Scan for the cell matching the given text and deliver its [x, y] coordinate at center. 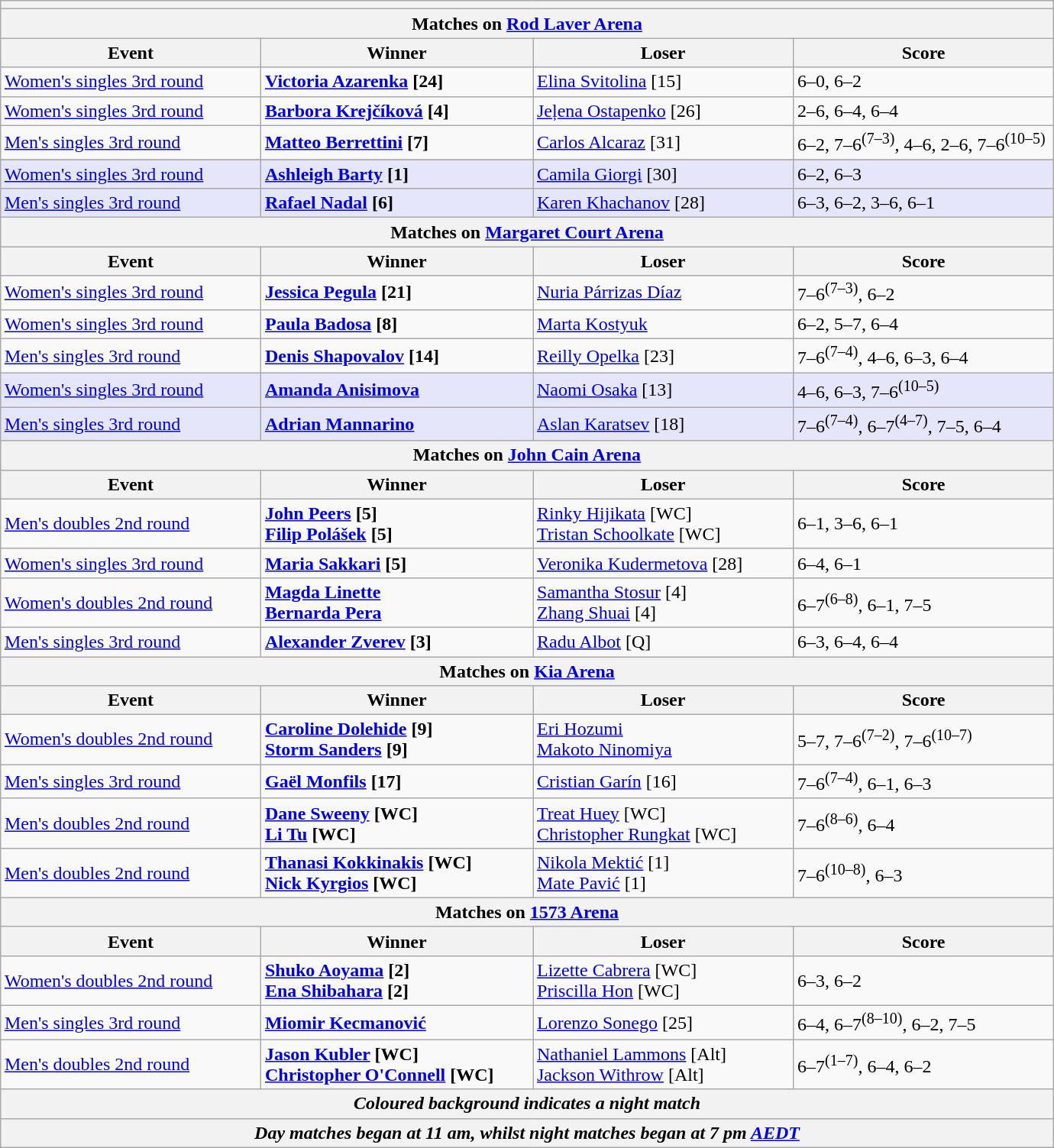
Paula Badosa [8] [396, 324]
Camila Giorgi [30] [663, 174]
Jessica Pegula [21] [396, 293]
7–6(7–4), 4–6, 6–3, 6–4 [924, 356]
Nuria Párrizas Díaz [663, 293]
Aslan Karatsev [18] [663, 425]
Caroline Dolehide [9] Storm Sanders [9] [396, 739]
Dane Sweeny [WC] Li Tu [WC] [396, 823]
Denis Shapovalov [14] [396, 356]
Radu Albot [Q] [663, 642]
Reilly Opelka [23] [663, 356]
Cristian Garín [16] [663, 782]
6–2, 6–3 [924, 174]
Lizette Cabrera [WC] Priscilla Hon [WC] [663, 981]
Barbora Krejčíková [4] [396, 111]
Nathaniel Lammons [Alt] Jackson Withrow [Alt] [663, 1065]
Adrian Mannarino [396, 425]
Matteo Berrettini [7] [396, 142]
Miomir Kecmanović [396, 1023]
Nikola Mektić [1] Mate Pavić [1] [663, 872]
Elina Svitolina [15] [663, 82]
Matches on 1573 Arena [527, 912]
7–6(8–6), 6–4 [924, 823]
5–7, 7–6(7–2), 7–6(10–7) [924, 739]
6–7(6–8), 6–1, 7–5 [924, 602]
7–6(7–4), 6–7(4–7), 7–5, 6–4 [924, 425]
7–6(7–3), 6–2 [924, 293]
Jeļena Ostapenko [26] [663, 111]
Lorenzo Sonego [25] [663, 1023]
Matches on Rod Laver Arena [527, 24]
Eri Hozumi Makoto Ninomiya [663, 739]
John Peers [5] Filip Polášek [5] [396, 524]
Maria Sakkari [5] [396, 563]
2–6, 6–4, 6–4 [924, 111]
6–3, 6–4, 6–4 [924, 642]
Carlos Alcaraz [31] [663, 142]
6–2, 7–6(7–3), 4–6, 2–6, 7–6(10–5) [924, 142]
Amanda Anisimova [396, 390]
Coloured background indicates a night match [527, 1104]
Veronika Kudermetova [28] [663, 563]
Day matches began at 11 am, whilst night matches began at 7 pm AEDT [527, 1133]
7–6(10–8), 6–3 [924, 872]
Matches on Kia Arena [527, 671]
4–6, 6–3, 7–6(10–5) [924, 390]
Naomi Osaka [13] [663, 390]
Karen Khachanov [28] [663, 203]
Marta Kostyuk [663, 324]
Gaël Monfils [17] [396, 782]
Treat Huey [WC] Christopher Rungkat [WC] [663, 823]
6–3, 6–2 [924, 981]
6–1, 3–6, 6–1 [924, 524]
7–6(7–4), 6–1, 6–3 [924, 782]
Magda Linette Bernarda Pera [396, 602]
Victoria Azarenka [24] [396, 82]
Matches on John Cain Arena [527, 455]
6–3, 6–2, 3–6, 6–1 [924, 203]
6–0, 6–2 [924, 82]
Thanasi Kokkinakis [WC] Nick Kyrgios [WC] [396, 872]
Rafael Nadal [6] [396, 203]
6–4, 6–7(8–10), 6–2, 7–5 [924, 1023]
Alexander Zverev [3] [396, 642]
Rinky Hijikata [WC] Tristan Schoolkate [WC] [663, 524]
Shuko Aoyama [2] Ena Shibahara [2] [396, 981]
6–4, 6–1 [924, 563]
6–7(1–7), 6–4, 6–2 [924, 1065]
Ashleigh Barty [1] [396, 174]
Samantha Stosur [4] Zhang Shuai [4] [663, 602]
Jason Kubler [WC] Christopher O'Connell [WC] [396, 1065]
Matches on Margaret Court Arena [527, 232]
6–2, 5–7, 6–4 [924, 324]
